Search for the cell housing the specified text and yield its [X, Y] center coordinate. 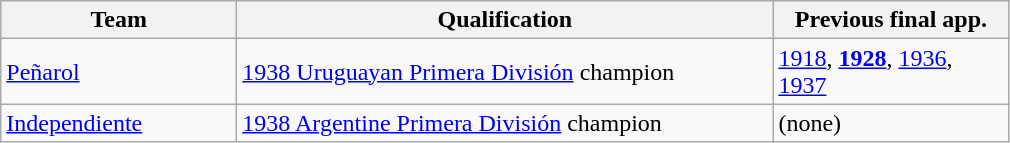
1938 Argentine Primera División champion [505, 123]
1918, 1928, 1936, 1937 [891, 72]
(none) [891, 123]
Previous final app. [891, 20]
1938 Uruguayan Primera División champion [505, 72]
Independiente [119, 123]
Peñarol [119, 72]
Team [119, 20]
Qualification [505, 20]
